Determine the (x, y) coordinate at the center of the cell enclosing the given text.  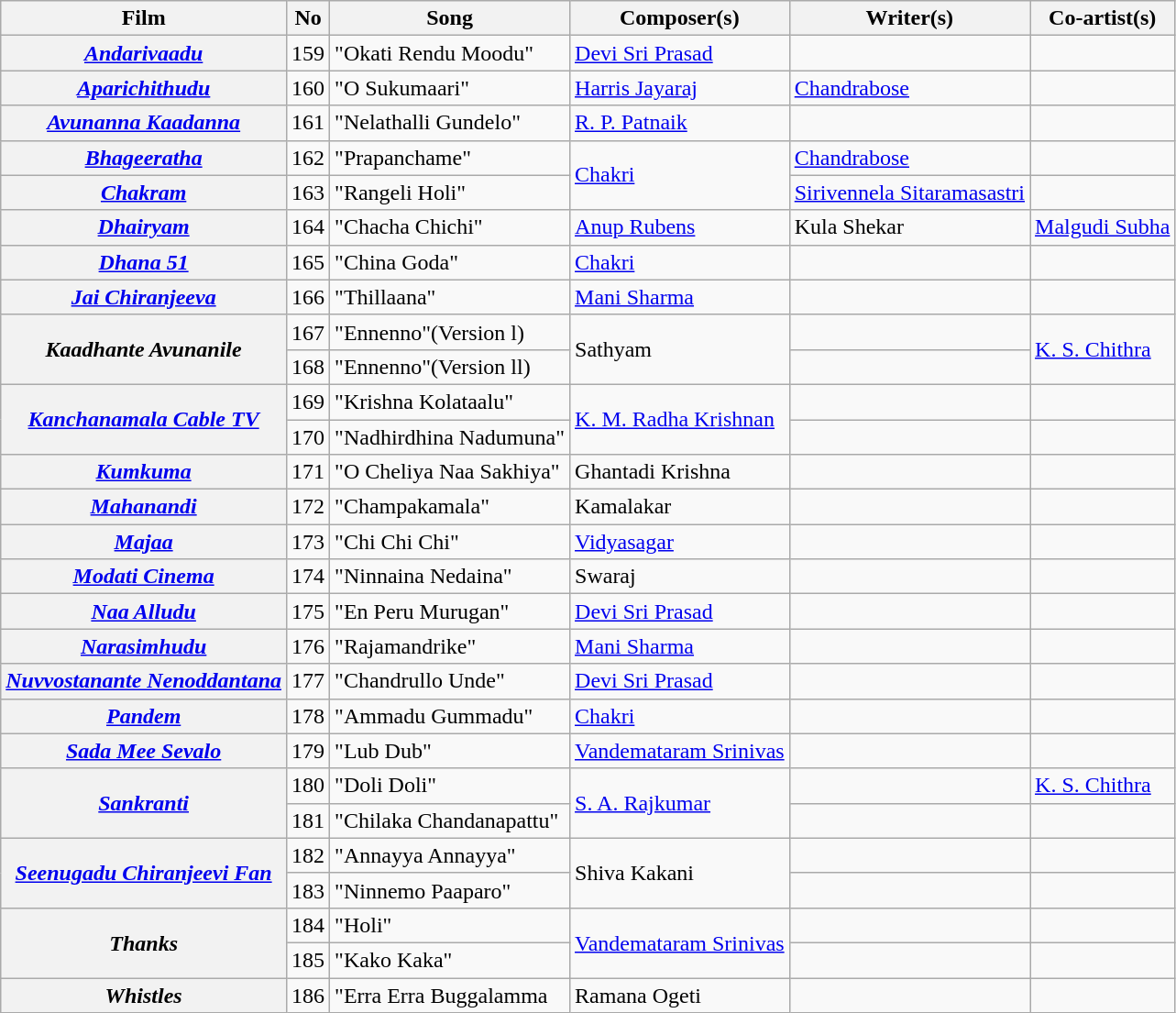
K. M. Radha Krishnan (680, 419)
"Ninnaina Nedaina" (450, 577)
180 (308, 786)
174 (308, 577)
Kamalakar (680, 507)
Modati Cinema (144, 577)
173 (308, 542)
170 (308, 437)
Sathyam (680, 349)
Nuvvostanante Nenoddantana (144, 681)
165 (308, 262)
Whistles (144, 995)
"Nelathalli Gundelo" (450, 123)
"Rangeli Holi" (450, 193)
Anup Rubens (680, 227)
"Okati Rendu Moodu" (450, 53)
"Ennenno"(Version l) (450, 332)
S. A. Rajkumar (680, 803)
"Erra Erra Buggalamma (450, 995)
Chakram (144, 193)
"O Cheliya Naa Sakhiya" (450, 472)
Co-artist(s) (1103, 18)
Sirivennela Sitaramasastri (909, 193)
184 (308, 925)
"Nadhirdhina Nadumuna" (450, 437)
167 (308, 332)
171 (308, 472)
Swaraj (680, 577)
R. P. Patnaik (680, 123)
No (308, 18)
Bhageeratha (144, 158)
Kumkuma (144, 472)
"Kako Kaka" (450, 960)
Seenugadu Chiranjeevi Fan (144, 873)
"Chi Chi Chi" (450, 542)
Sada Mee Sevalo (144, 751)
"Chacha Chichi" (450, 227)
Writer(s) (909, 18)
166 (308, 297)
Kula Shekar (909, 227)
"Chandrullo Unde" (450, 681)
Aparichithudu (144, 88)
Shiva Kakani (680, 873)
"China Goda" (450, 262)
"Champakamala" (450, 507)
Ramana Ogeti (680, 995)
163 (308, 193)
Dhairyam (144, 227)
"Ammadu Gummadu" (450, 716)
"Holi" (450, 925)
Mahanandi (144, 507)
183 (308, 890)
Kanchanamala Cable TV (144, 419)
178 (308, 716)
Song (450, 18)
Harris Jayaraj (680, 88)
179 (308, 751)
"Krishna Kolataalu" (450, 402)
Sankranti (144, 803)
168 (308, 367)
"O Sukumaari" (450, 88)
181 (308, 820)
Vidyasagar (680, 542)
Narasimhudu (144, 646)
177 (308, 681)
"Annayya Annayya" (450, 855)
"Lub Dub" (450, 751)
Composer(s) (680, 18)
"Rajamandrike" (450, 646)
Naa Alludu (144, 611)
162 (308, 158)
Dhana 51 (144, 262)
"Chilaka Chandanapattu" (450, 820)
Ghantadi Krishna (680, 472)
"Ninnemo Paaparo" (450, 890)
Thanks (144, 942)
Jai Chiranjeeva (144, 297)
172 (308, 507)
159 (308, 53)
"Doli Doli" (450, 786)
Pandem (144, 716)
185 (308, 960)
Majaa (144, 542)
176 (308, 646)
169 (308, 402)
"En Peru Murugan" (450, 611)
"Ennenno"(Version ll) (450, 367)
161 (308, 123)
Andarivaadu (144, 53)
175 (308, 611)
186 (308, 995)
164 (308, 227)
Malgudi Subha (1103, 227)
"Thillaana" (450, 297)
Avunanna Kaadanna (144, 123)
Film (144, 18)
182 (308, 855)
Kaadhante Avunanile (144, 349)
160 (308, 88)
"Prapanchame" (450, 158)
